Locate the cell with the specified text and output its [x, y] center coordinate. 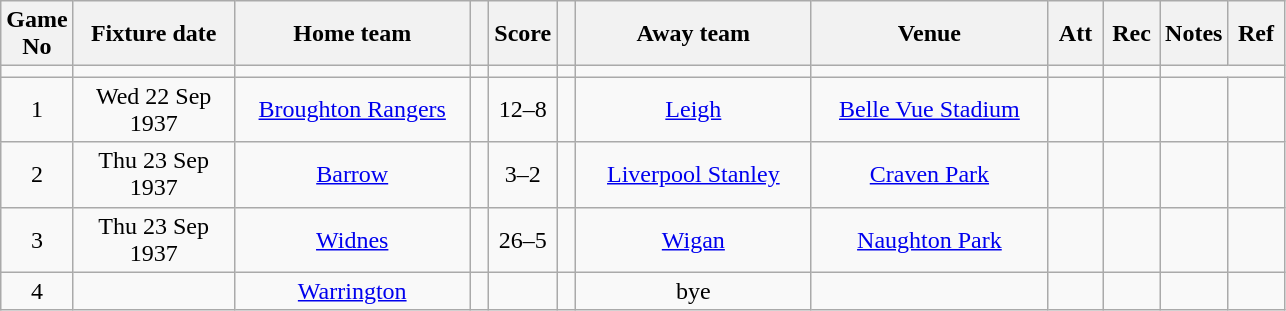
3–2 [523, 174]
4 [37, 291]
3 [37, 240]
bye [693, 291]
Naughton Park [929, 240]
2 [37, 174]
Craven Park [929, 174]
Home team [352, 34]
Att [1075, 34]
Score [523, 34]
Wigan [693, 240]
Ref [1256, 34]
12–8 [523, 110]
Wed 22 Sep 1937 [154, 110]
Rec [1132, 34]
Barrow [352, 174]
Venue [929, 34]
Fixture date [154, 34]
Broughton Rangers [352, 110]
26–5 [523, 240]
Leigh [693, 110]
Notes [1194, 34]
Widnes [352, 240]
Belle Vue Stadium [929, 110]
Game No [37, 34]
1 [37, 110]
Liverpool Stanley [693, 174]
Warrington [352, 291]
Away team [693, 34]
